Capture the cell that displays the provided text and extract its [X, Y] central coordinate. 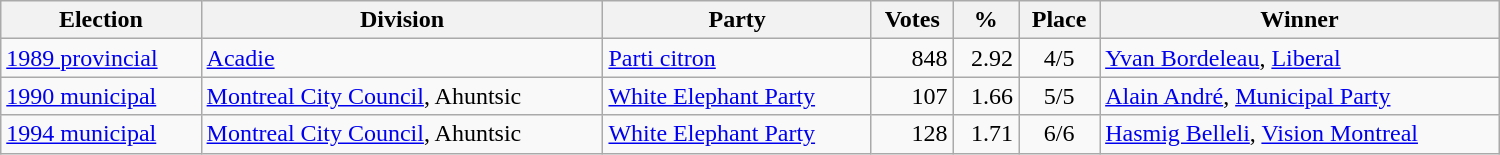
4/5 [1060, 58]
1.71 [986, 134]
Yvan Bordeleau, Liberal [1300, 58]
1.66 [986, 96]
Winner [1300, 20]
Election [101, 20]
% [986, 20]
Party [738, 20]
1994 municipal [101, 134]
107 [912, 96]
848 [912, 58]
1989 provincial [101, 58]
Alain André, Municipal Party [1300, 96]
Place [1060, 20]
6/6 [1060, 134]
Votes [912, 20]
128 [912, 134]
1990 municipal [101, 96]
5/5 [1060, 96]
Parti citron [738, 58]
Division [402, 20]
Hasmig Belleli, Vision Montreal [1300, 134]
2.92 [986, 58]
Acadie [402, 58]
